Return the [x, y] coordinate for the center point of the cell that contains the specified text.  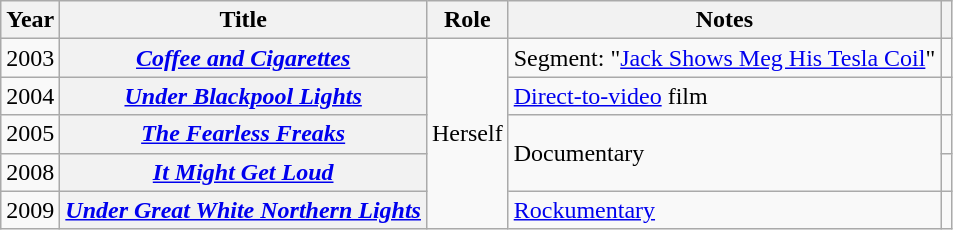
2008 [30, 172]
Segment: "Jack Shows Meg His Tesla Coil" [724, 58]
Role [467, 20]
Rockumentary [724, 210]
It Might Get Loud [244, 172]
2009 [30, 210]
Under Blackpool Lights [244, 96]
Coffee and Cigarettes [244, 58]
Herself [467, 134]
Documentary [724, 153]
Direct-to-video film [724, 96]
The Fearless Freaks [244, 134]
Year [30, 20]
Notes [724, 20]
2005 [30, 134]
2003 [30, 58]
Under Great White Northern Lights [244, 210]
Title [244, 20]
2004 [30, 96]
